Locate the cell with the specified text and output its [X, Y] center coordinate. 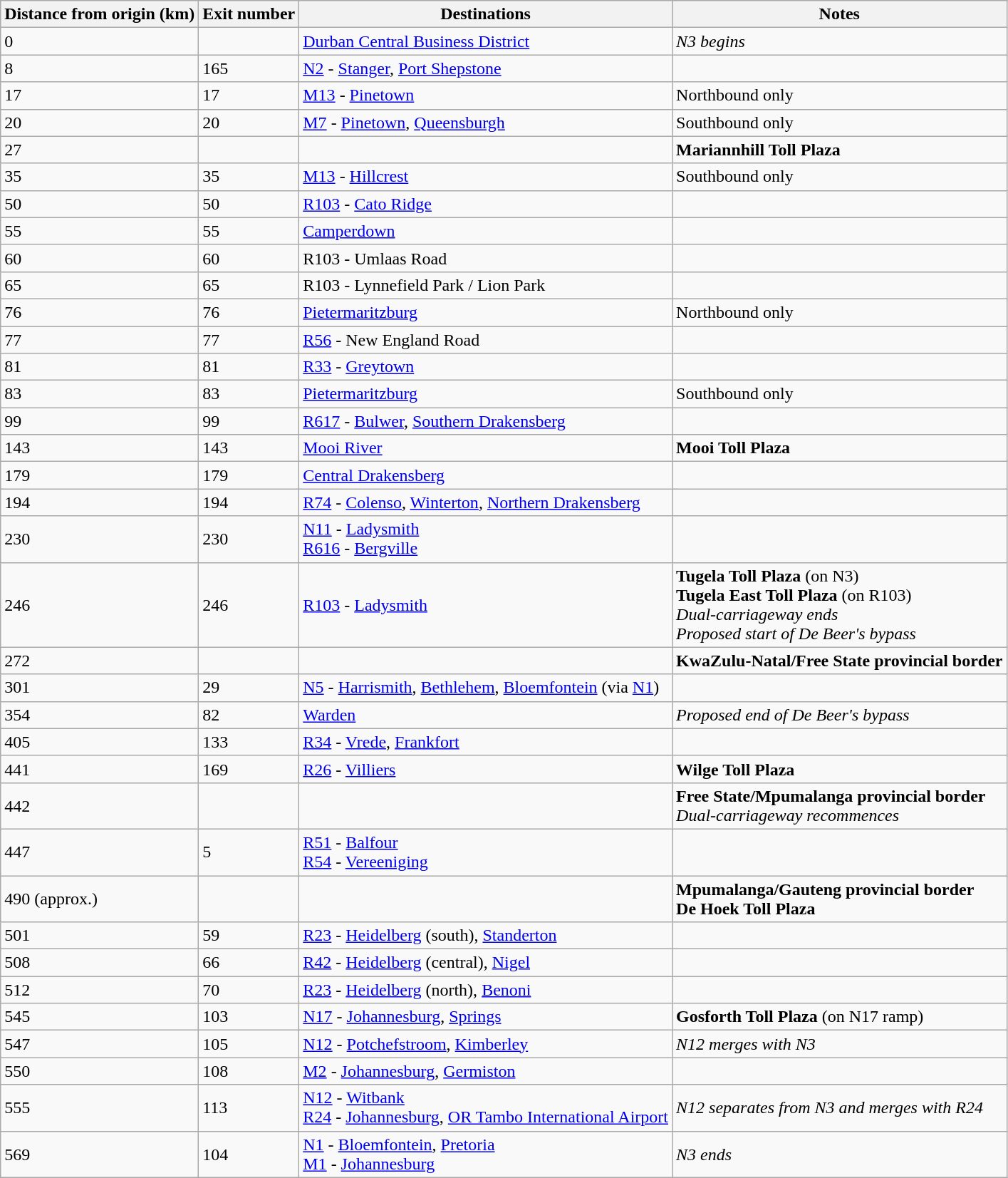
555 [100, 1107]
Notes [839, 14]
R42 - Heidelberg (central), Nigel [486, 963]
M2 - Johannesburg, Germiston [486, 1071]
Proposed end of De Beer's bypass [839, 715]
M13 - Hillcrest [486, 177]
Free State/Mpumalanga provincial border Dual-carriageway recommences [839, 805]
N1 - Bloemfontein, Pretoria M1 - Johannesburg [486, 1154]
108 [249, 1071]
R617 - Bulwer, Southern Drakensberg [486, 421]
Camperdown [486, 231]
27 [100, 150]
301 [100, 688]
Distance from origin (km) [100, 14]
103 [249, 1017]
545 [100, 1017]
R34 - Vrede, Frankfort [486, 742]
R103 - Cato Ridge [486, 204]
Exit number [249, 14]
Mpumalanga/Gauteng provincial border De Hoek Toll Plaza [839, 898]
R74 - Colenso, Winterton, Northern Drakensberg [486, 502]
M7 - Pinetown, Queensburgh [486, 123]
Gosforth Toll Plaza (on N17 ramp) [839, 1017]
441 [100, 769]
508 [100, 963]
354 [100, 715]
105 [249, 1044]
R103 - Ladysmith [486, 604]
547 [100, 1044]
8 [100, 68]
442 [100, 805]
Mooi Toll Plaza [839, 448]
59 [249, 936]
N12 merges with N3 [839, 1044]
Destinations [486, 14]
512 [100, 990]
501 [100, 936]
Tugela Toll Plaza (on N3) Tugela East Toll Plaza (on R103) Dual-carriageway ends Proposed start of De Beer's bypass [839, 604]
5 [249, 852]
272 [100, 661]
Mariannhill Toll Plaza [839, 150]
R33 - Greytown [486, 367]
N12 - Potchefstroom, Kimberley [486, 1044]
490 (approx.) [100, 898]
R56 - New England Road [486, 340]
Wilge Toll Plaza [839, 769]
Warden [486, 715]
0 [100, 41]
66 [249, 963]
M13 - Pinetown [486, 95]
29 [249, 688]
405 [100, 742]
N5 - Harrismith, Bethlehem, Bloemfontein (via N1) [486, 688]
165 [249, 68]
70 [249, 990]
550 [100, 1071]
R23 - Heidelberg (north), Benoni [486, 990]
R51 - Balfour R54 - Vereeniging [486, 852]
82 [249, 715]
N17 - Johannesburg, Springs [486, 1017]
R23 - Heidelberg (south), Standerton [486, 936]
447 [100, 852]
N3 begins [839, 41]
N11 - Ladysmith R616 - Bergville [486, 539]
N12 - Witbank R24 - Johannesburg, OR Tambo International Airport [486, 1107]
104 [249, 1154]
KwaZulu-Natal/Free State provincial border [839, 661]
R103 - Lynnefield Park / Lion Park [486, 285]
N12 separates from N3 and merges with R24 [839, 1107]
Durban Central Business District [486, 41]
Mooi River [486, 448]
Central Drakensberg [486, 475]
R103 - Umlaas Road [486, 258]
113 [249, 1107]
133 [249, 742]
169 [249, 769]
N2 - Stanger, Port Shepstone [486, 68]
569 [100, 1154]
R26 - Villiers [486, 769]
N3 ends [839, 1154]
